Provide the [X, Y] coordinate of the cell's center where the given text is located.  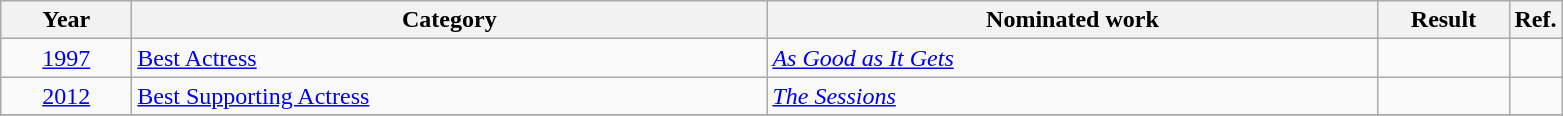
As Good as It Gets [1072, 58]
2012 [66, 96]
Best Actress [450, 58]
Year [66, 20]
Ref. [1536, 20]
Category [450, 20]
Nominated work [1072, 20]
Best Supporting Actress [450, 96]
Result [1444, 20]
1997 [66, 58]
The Sessions [1072, 96]
